Output the (x, y) coordinate of the center of the cell containing the given text.  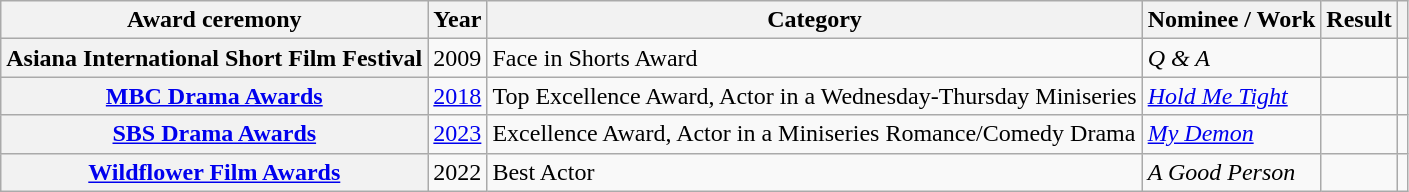
A Good Person (1232, 172)
Award ceremony (214, 20)
Result (1359, 20)
2022 (458, 172)
SBS Drama Awards (214, 134)
Asiana International Short Film Festival (214, 58)
Year (458, 20)
Best Actor (814, 172)
2023 (458, 134)
2018 (458, 96)
Face in Shorts Award (814, 58)
Wildflower Film Awards (214, 172)
2009 (458, 58)
MBC Drama Awards (214, 96)
Excellence Award, Actor in a Miniseries Romance/Comedy Drama (814, 134)
My Demon (1232, 134)
Hold Me Tight (1232, 96)
Nominee / Work (1232, 20)
Top Excellence Award, Actor in a Wednesday-Thursday Miniseries (814, 96)
Category (814, 20)
Q & A (1232, 58)
